Pinpoint the cell where the given text exists, returning its (x, y) midpoint coordinate. 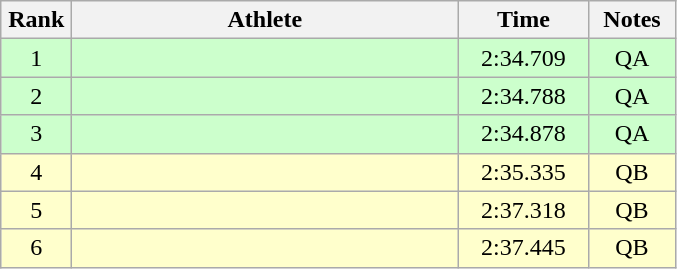
6 (36, 248)
5 (36, 210)
2:34.878 (524, 134)
2 (36, 96)
2:35.335 (524, 172)
1 (36, 58)
3 (36, 134)
Notes (632, 20)
Time (524, 20)
2:34.788 (524, 96)
2:37.445 (524, 248)
Rank (36, 20)
2:37.318 (524, 210)
Athlete (265, 20)
4 (36, 172)
2:34.709 (524, 58)
